Locate the cell with the specified text and output its (X, Y) center coordinate. 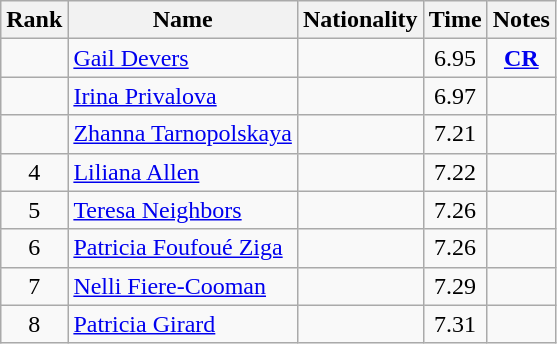
Teresa Neighbors (183, 210)
Nationality (360, 20)
Notes (521, 20)
7 (34, 286)
Patricia Girard (183, 324)
Liliana Allen (183, 172)
7.31 (455, 324)
7.21 (455, 134)
Patricia Foufoué Ziga (183, 248)
6.97 (455, 96)
8 (34, 324)
Name (183, 20)
Irina Privalova (183, 96)
6 (34, 248)
CR (521, 58)
Gail Devers (183, 58)
7.29 (455, 286)
Zhanna Tarnopolskaya (183, 134)
5 (34, 210)
6.95 (455, 58)
Time (455, 20)
Nelli Fiere-Cooman (183, 286)
4 (34, 172)
Rank (34, 20)
7.22 (455, 172)
